Search for the cell housing the specified text and yield its (x, y) center coordinate. 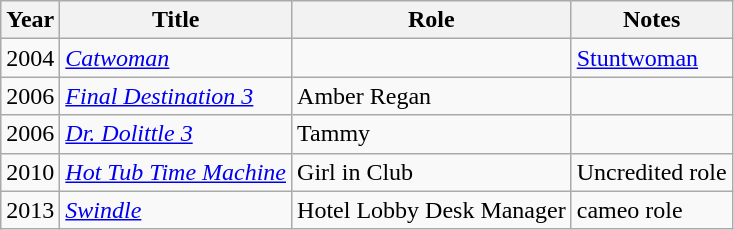
Final Destination 3 (176, 96)
Dr. Dolittle 3 (176, 134)
Notes (652, 20)
Role (432, 20)
Amber Regan (432, 96)
Title (176, 20)
Catwoman (176, 58)
2013 (30, 210)
Hot Tub Time Machine (176, 172)
cameo role (652, 210)
Year (30, 20)
Tammy (432, 134)
Girl in Club (432, 172)
2004 (30, 58)
Uncredited role (652, 172)
Stuntwoman (652, 58)
Hotel Lobby Desk Manager (432, 210)
2010 (30, 172)
Swindle (176, 210)
